Search for the cell housing the specified text and yield its (X, Y) center coordinate. 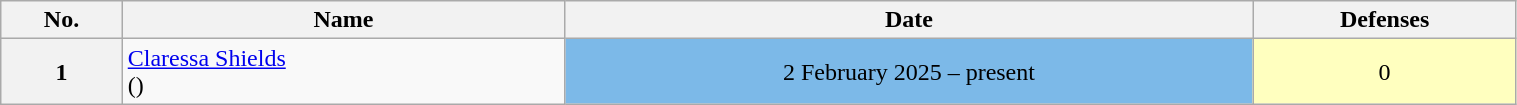
Defenses (1384, 20)
Date (909, 20)
0 (1384, 72)
No. (62, 20)
Name (344, 20)
2 February 2025 – present (909, 72)
1 (62, 72)
Claressa Shields() (344, 72)
